Output the (x, y) coordinate of the center of the cell containing the given text.  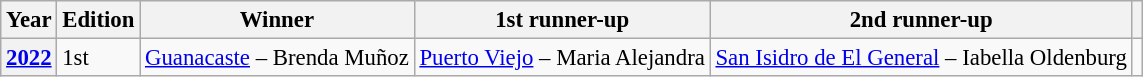
Edition (98, 20)
2022 (29, 58)
Year (29, 20)
San Isidro de El General – Iabella Oldenburg (921, 58)
2nd runner-up (921, 20)
Guanacaste – Brenda Muñoz (277, 58)
Puerto Viejo – Maria Alejandra (562, 58)
1st (98, 58)
1st runner-up (562, 20)
Winner (277, 20)
